Output the (x, y) coordinate of the center of the cell containing the given text.  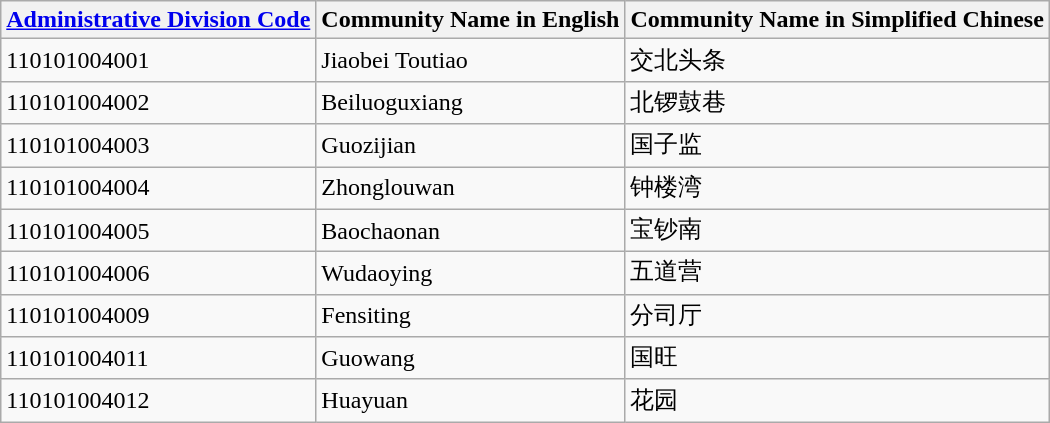
Guozijian (470, 146)
五道营 (837, 274)
宝钞南 (837, 230)
Zhonglouwan (470, 188)
Baochaonan (470, 230)
110101004006 (158, 274)
110101004012 (158, 400)
110101004003 (158, 146)
Community Name in English (470, 20)
110101004011 (158, 358)
Beiluoguxiang (470, 102)
110101004005 (158, 230)
Community Name in Simplified Chinese (837, 20)
110101004009 (158, 316)
110101004002 (158, 102)
交北头条 (837, 60)
Jiaobei Toutiao (470, 60)
Fensiting (470, 316)
110101004001 (158, 60)
分司厅 (837, 316)
花园 (837, 400)
国子监 (837, 146)
Guowang (470, 358)
钟楼湾 (837, 188)
北锣鼓巷 (837, 102)
Administrative Division Code (158, 20)
110101004004 (158, 188)
Huayuan (470, 400)
Wudaoying (470, 274)
国旺 (837, 358)
